For the text-containing cell, return its midpoint in (X, Y) coordinate format. 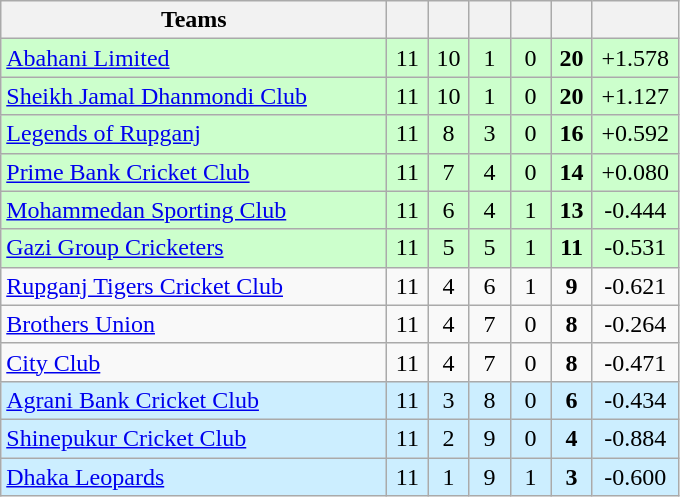
Mohammedan Sporting Club (194, 210)
-0.884 (635, 438)
Prime Bank Cricket Club (194, 172)
14 (572, 172)
-0.264 (635, 324)
-0.471 (635, 362)
Shinepukur Cricket Club (194, 438)
Sheikh Jamal Dhanmondi Club (194, 96)
Dhaka Leopards (194, 477)
+1.127 (635, 96)
Legends of Rupganj (194, 134)
+0.080 (635, 172)
Teams (194, 20)
-0.434 (635, 400)
Rupganj Tigers Cricket Club (194, 286)
-0.531 (635, 248)
Gazi Group Cricketers (194, 248)
-0.600 (635, 477)
-0.444 (635, 210)
16 (572, 134)
+1.578 (635, 58)
2 (448, 438)
Brothers Union (194, 324)
Abahani Limited (194, 58)
+0.592 (635, 134)
City Club (194, 362)
-0.621 (635, 286)
13 (572, 210)
Agrani Bank Cricket Club (194, 400)
